Capture the cell that displays the provided text and extract its [X, Y] central coordinate. 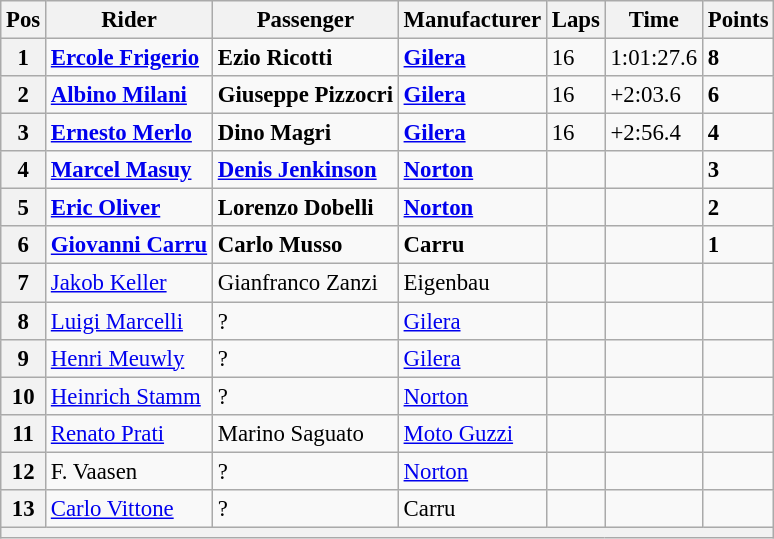
Renato Prati [130, 433]
Laps [576, 20]
F. Vaasen [130, 471]
Manufacturer [472, 20]
Lorenzo Dobelli [305, 208]
10 [24, 396]
Points [738, 20]
1:01:27.6 [654, 58]
Pos [24, 20]
Albino Milani [130, 95]
Denis Jenkinson [305, 170]
Jakob Keller [130, 283]
9 [24, 358]
Luigi Marcelli [130, 321]
11 [24, 433]
Giovanni Carru [130, 245]
+2:56.4 [654, 133]
Giuseppe Pizzocri [305, 95]
Rider [130, 20]
Moto Guzzi [472, 433]
Carlo Musso [305, 245]
12 [24, 471]
Henri Meuwly [130, 358]
Passenger [305, 20]
Ernesto Merlo [130, 133]
Eric Oliver [130, 208]
Ercole Frigerio [130, 58]
7 [24, 283]
Gianfranco Zanzi [305, 283]
5 [24, 208]
Ezio Ricotti [305, 58]
Carlo Vittone [130, 509]
Marino Saguato [305, 433]
Heinrich Stamm [130, 396]
Marcel Masuy [130, 170]
13 [24, 509]
Dino Magri [305, 133]
Eigenbau [472, 283]
+2:03.6 [654, 95]
Time [654, 20]
